For the text-containing cell, return its midpoint in [X, Y] coordinate format. 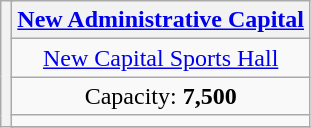
New Capital Sports Hall [161, 58]
New Administrative Capital [161, 20]
Capacity: 7,500 [161, 96]
